Extract the (x, y) coordinate from the center of the cell holding the provided text.  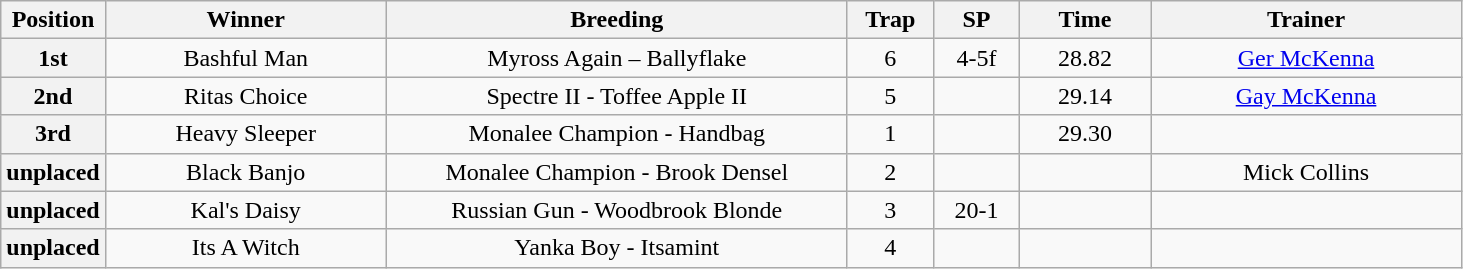
4-5f (976, 58)
Gay McKenna (1306, 96)
20-1 (976, 210)
2nd (53, 96)
2 (890, 172)
Trainer (1306, 20)
Its A Witch (246, 248)
Black Banjo (246, 172)
Position (53, 20)
Bashful Man (246, 58)
Yanka Boy - Itsamint (616, 248)
6 (890, 58)
Monalee Champion - Brook Densel (616, 172)
Time (1084, 20)
1st (53, 58)
Heavy Sleeper (246, 134)
3 (890, 210)
Ger McKenna (1306, 58)
Winner (246, 20)
Myross Again – Ballyflake (616, 58)
Mick Collins (1306, 172)
1 (890, 134)
5 (890, 96)
SP (976, 20)
3rd (53, 134)
Spectre II - Toffee Apple II (616, 96)
28.82 (1084, 58)
Breeding (616, 20)
Kal's Daisy (246, 210)
4 (890, 248)
Russian Gun - Woodbrook Blonde (616, 210)
Ritas Choice (246, 96)
29.14 (1084, 96)
Monalee Champion - Handbag (616, 134)
Trap (890, 20)
29.30 (1084, 134)
